Provide the (X, Y) coordinate of the cell's center where the given text is located.  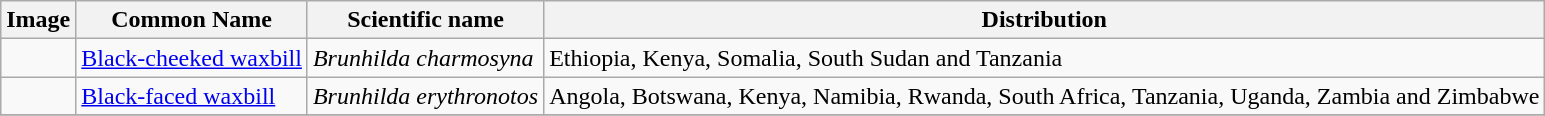
Brunhilda charmosyna (425, 58)
Common Name (192, 20)
Brunhilda erythronotos (425, 96)
Image (38, 20)
Scientific name (425, 20)
Distribution (1044, 20)
Angola, Botswana, Kenya, Namibia, Rwanda, South Africa, Tanzania, Uganda, Zambia and Zimbabwe (1044, 96)
Black-faced waxbill (192, 96)
Black-cheeked waxbill (192, 58)
Ethiopia, Kenya, Somalia, South Sudan and Tanzania (1044, 58)
